Return [X, Y] of the center of cell containing provided text 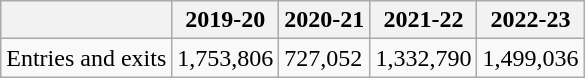
1,753,806 [226, 58]
Entries and exits [86, 58]
2020-21 [324, 20]
1,499,036 [530, 58]
727,052 [324, 58]
2021-22 [424, 20]
2022-23 [530, 20]
1,332,790 [424, 58]
2019-20 [226, 20]
